Locate the cell with the specified text and output its [x, y] center coordinate. 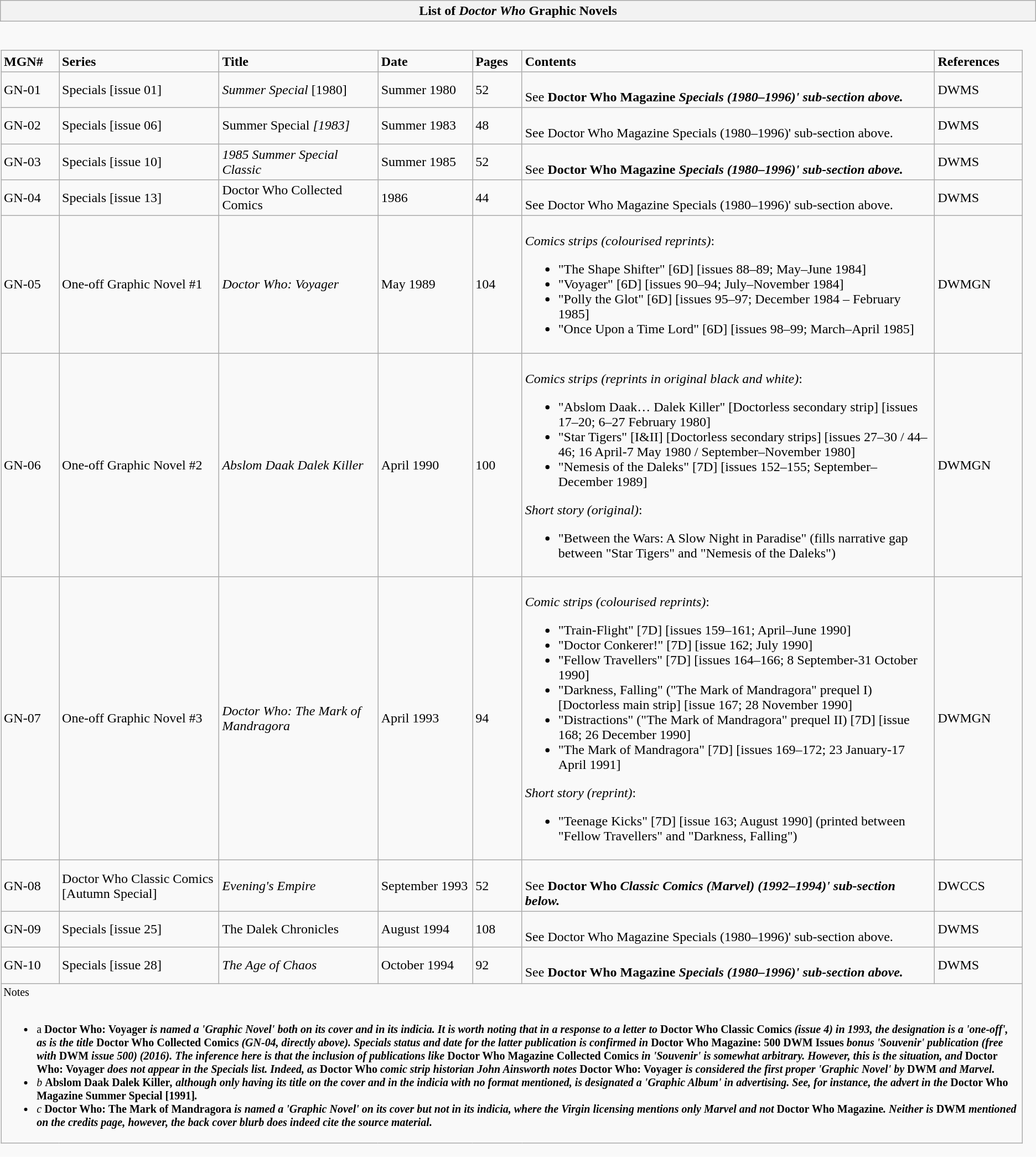
Series [139, 61]
Summer 1985 [425, 162]
Doctor Who: The Mark of Mandragora [299, 719]
44 [498, 198]
Doctor Who Classic Comics [Autumn Special] [139, 886]
Specials [issue 28] [139, 965]
One-off Graphic Novel #1 [139, 285]
Evening's Empire [299, 886]
Specials [issue 06] [139, 125]
Summer 1983 [425, 125]
The Dalek Chronicles [299, 929]
Abslom Daak Dalek Killer [299, 465]
GN-09 [30, 929]
Title [299, 61]
Summer 1980 [425, 90]
Summer Special [1983] [299, 125]
GN-02 [30, 125]
Pages [498, 61]
One-off Graphic Novel #2 [139, 465]
List of Doctor Who Graphic Novels [518, 11]
GN-07 [30, 719]
April 1993 [425, 719]
Specials [issue 13] [139, 198]
One-off Graphic Novel #3 [139, 719]
MGN# [30, 61]
92 [498, 965]
GN-05 [30, 285]
August 1994 [425, 929]
1985 Summer Special Classic [299, 162]
April 1990 [425, 465]
DWCCS [978, 886]
Specials [issue 25] [139, 929]
Specials [issue 01] [139, 90]
104 [498, 285]
October 1994 [425, 965]
GN-06 [30, 465]
GN-08 [30, 886]
100 [498, 465]
September 1993 [425, 886]
GN-01 [30, 90]
Doctor Who: Voyager [299, 285]
GN-03 [30, 162]
The Age of Chaos [299, 965]
Specials [issue 10] [139, 162]
48 [498, 125]
Doctor Who Collected Comics [299, 198]
References [978, 61]
GN-04 [30, 198]
Summer Special [1980] [299, 90]
Contents [728, 61]
1986 [425, 198]
94 [498, 719]
See Doctor Who Classic Comics (Marvel) (1992–1994)' sub-section below. [728, 886]
108 [498, 929]
May 1989 [425, 285]
Date [425, 61]
GN-10 [30, 965]
